Scan for the cell matching the given text and deliver its (X, Y) coordinate at center. 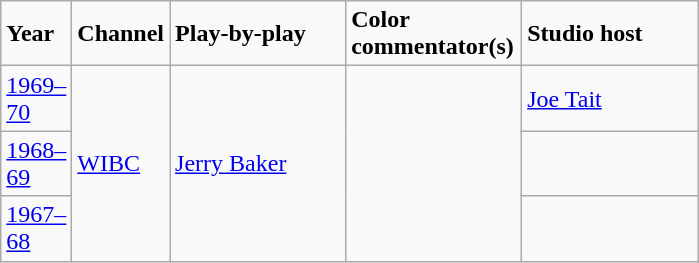
Channel (121, 34)
Jerry Baker (258, 164)
Year (36, 34)
WIBC (121, 164)
1968–69 (36, 164)
Joe Tait (610, 98)
Play-by-play (258, 34)
1969–70 (36, 98)
Studio host (610, 34)
Color commentator(s) (434, 34)
1967–68 (36, 228)
